Pinpoint the cell where the given text exists, returning its (X, Y) midpoint coordinate. 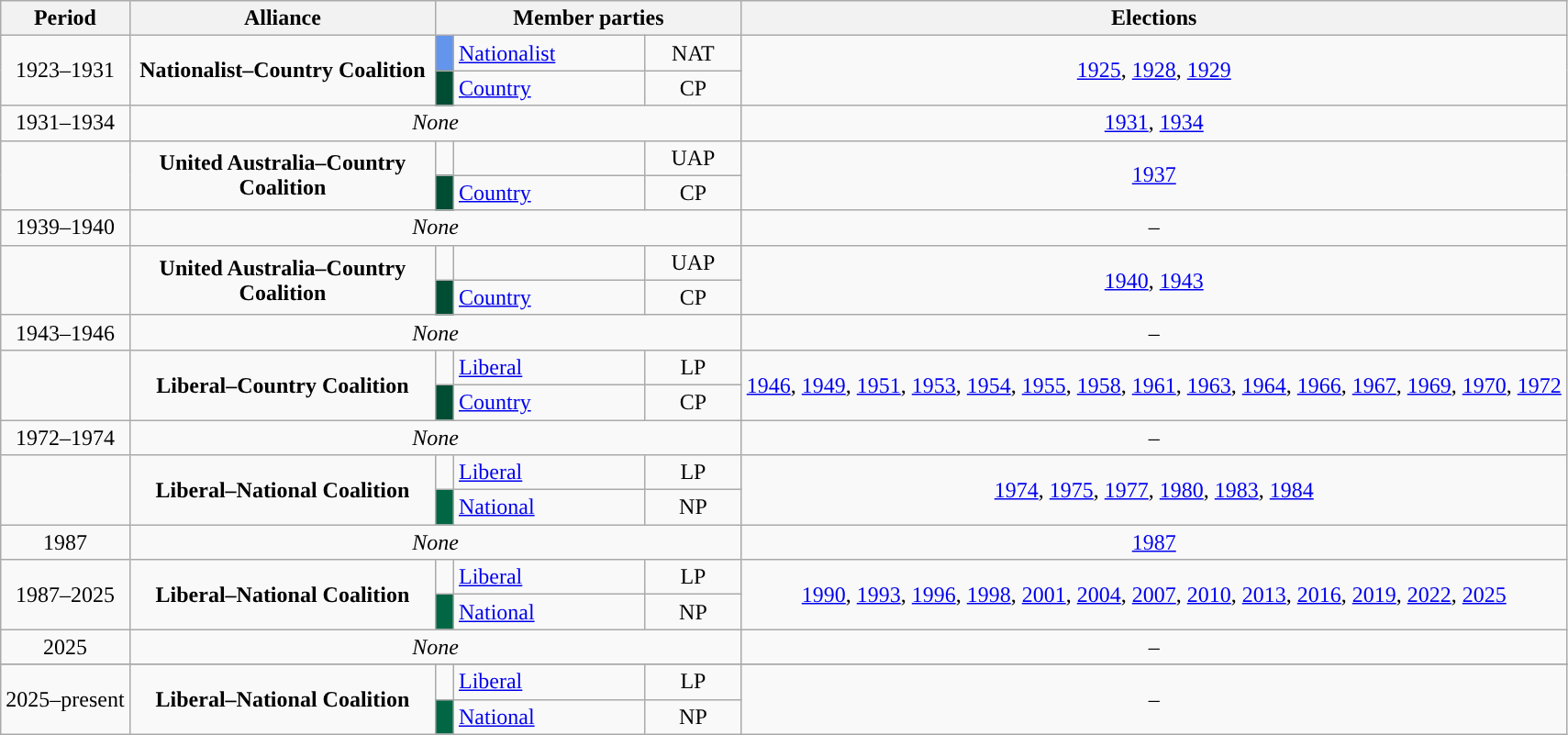
Alliance (283, 18)
1990, 1993, 1996, 1998, 2001, 2004, 2007, 2010, 2013, 2016, 2019, 2022, 2025 (1154, 595)
Nationalist (549, 53)
Member parties (589, 18)
1943–1946 (65, 332)
1946, 1949, 1951, 1953, 1954, 1955, 1958, 1961, 1963, 1964, 1966, 1967, 1969, 1970, 1972 (1154, 384)
1937 (1154, 175)
1987–2025 (65, 595)
1923–1931 (65, 71)
Period (65, 18)
2025 (65, 647)
Elections (1154, 18)
2025–present (65, 699)
1931–1934 (65, 123)
1939–1940 (65, 228)
1940, 1943 (1154, 280)
1972–1974 (65, 438)
NAT (694, 53)
1931, 1934 (1154, 123)
Nationalist–Country Coalition (283, 71)
1925, 1928, 1929 (1154, 71)
1974, 1975, 1977, 1980, 1983, 1984 (1154, 490)
Liberal–Country Coalition (283, 384)
